Detect which cell encompasses the target text, then output its (X, Y) center coordinate. 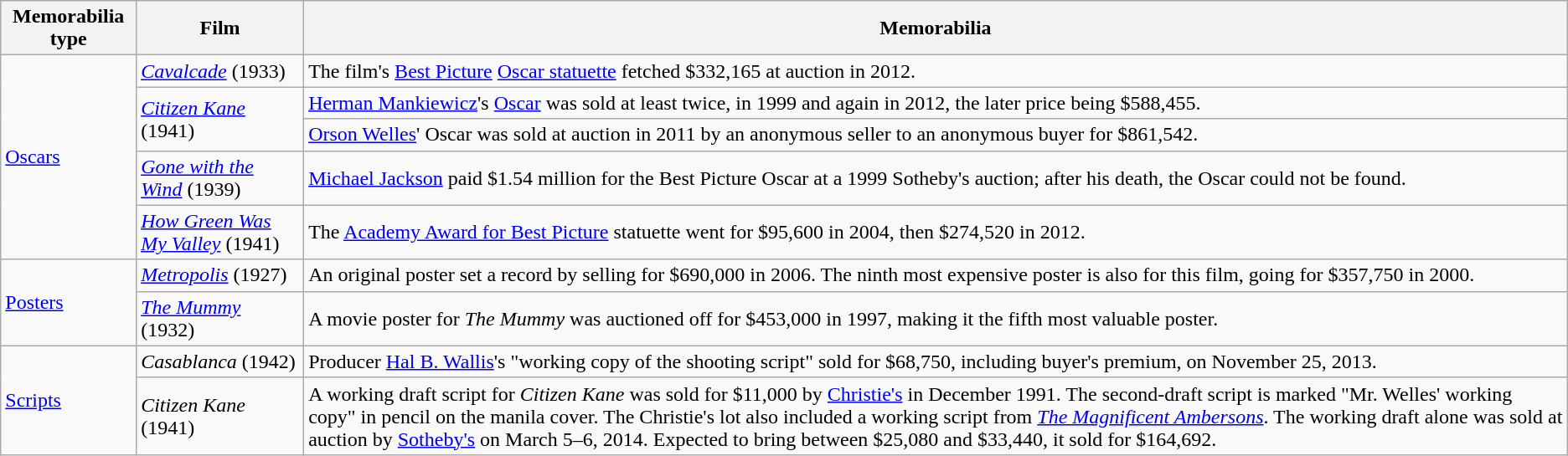
Herman Mankiewicz's Oscar was sold at least twice, in 1999 and again in 2012, the later price being $588,455. (936, 103)
Michael Jackson paid $1.54 million for the Best Picture Oscar at a 1999 Sotheby's auction; after his death, the Oscar could not be found. (936, 177)
Cavalcade (1933) (220, 71)
An original poster set a record by selling for $690,000 in 2006. The ninth most expensive poster is also for this film, going for $357,750 in 2000. (936, 275)
The Mummy (1932) (220, 318)
Orson Welles' Oscar was sold at auction in 2011 by an anonymous seller to an anonymous buyer for $861,542. (936, 135)
Producer Hal B. Wallis's "working copy of the shooting script" sold for $68,750, including buyer's premium, on November 25, 2013. (936, 361)
A movie poster for The Mummy was auctioned off for $453,000 in 1997, making it the fifth most valuable poster. (936, 318)
Scripts (69, 400)
Metropolis (1927) (220, 275)
Memorabilia type (69, 28)
Memorabilia (936, 28)
How Green Was My Valley (1941) (220, 233)
Film (220, 28)
Gone with the Wind (1939) (220, 177)
Oscars (69, 157)
The film's Best Picture Oscar statuette fetched $332,165 at auction in 2012. (936, 71)
Casablanca (1942) (220, 361)
The Academy Award for Best Picture statuette went for $95,600 in 2004, then $274,520 in 2012. (936, 233)
Posters (69, 303)
